Provide the (X, Y) coordinate of the cell's center where the given text is located.  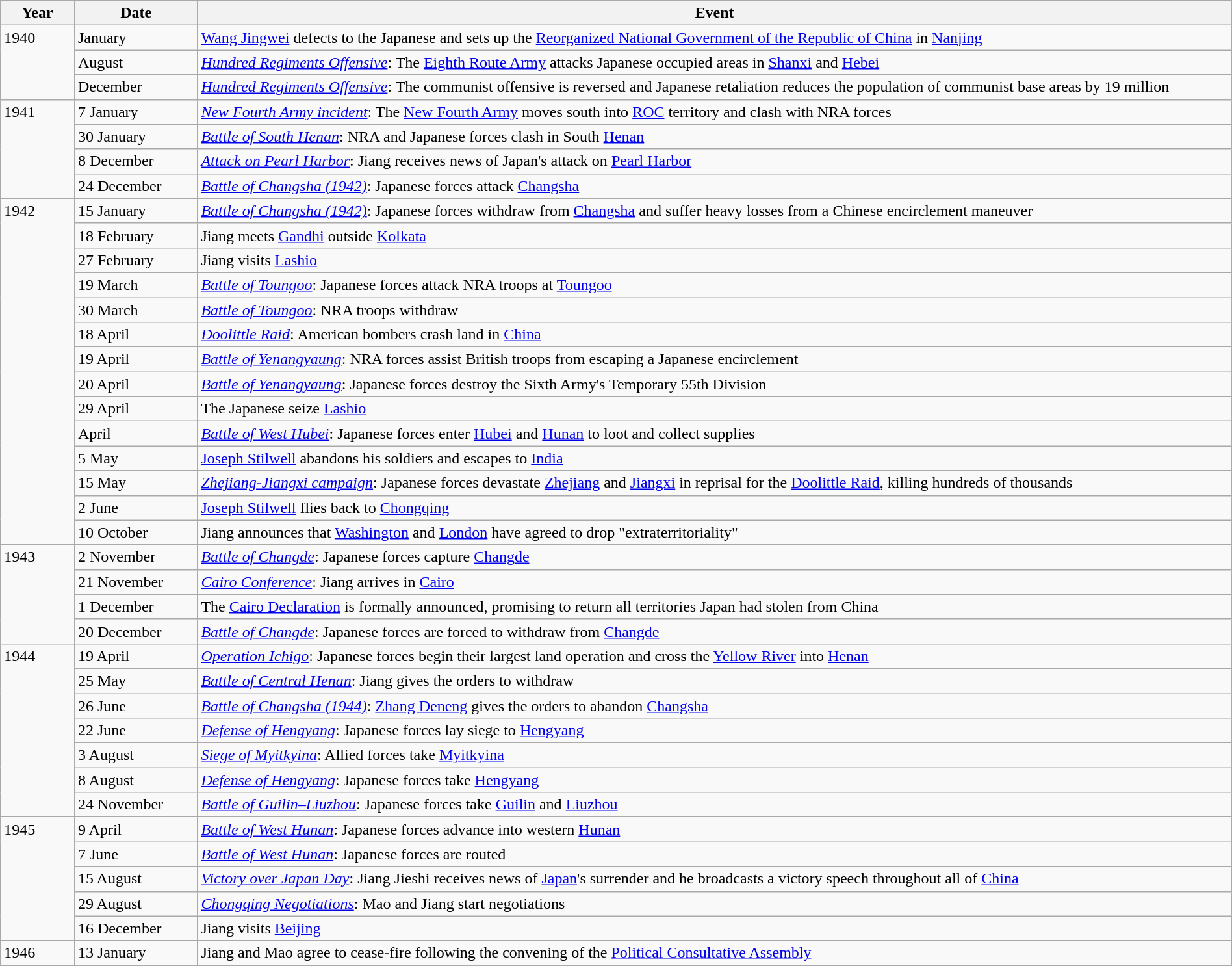
13 January (135, 953)
20 April (135, 384)
29 April (135, 409)
The Cairo Declaration is formally announced, promising to return all territories Japan had stolen from China (715, 607)
Cairo Conference: Jiang arrives in Cairo (715, 582)
24 November (135, 805)
December (135, 87)
1 December (135, 607)
2 June (135, 508)
1943 (38, 594)
Battle of Changde: Japanese forces capture Changde (715, 557)
Doolittle Raid: American bombers crash land in China (715, 335)
22 June (135, 731)
1941 (38, 149)
Battle of Changsha (1944): Zhang Deneng gives the orders to abandon Changsha (715, 705)
Hundred Regiments Offensive: The Eighth Route Army attacks Japanese occupied areas in Shanxi and Hebei (715, 62)
Joseph Stilwell abandons his soldiers and escapes to India (715, 458)
7 January (135, 112)
Battle of Changsha (1942): Japanese forces withdraw from Changsha and suffer heavy losses from a Chinese encirclement maneuver (715, 211)
Jiang meets Gandhi outside Kolkata (715, 235)
1946 (38, 953)
Battle of Central Henan: Jiang gives the orders to withdraw (715, 681)
Date (135, 13)
Zhejiang-Jiangxi campaign: Japanese forces devastate Zhejiang and Jiangxi in reprisal for the Doolittle Raid, killing hundreds of thousands (715, 483)
16 December (135, 928)
18 April (135, 335)
Wang Jingwei defects to the Japanese and sets up the Reorganized National Government of the Republic of China in Nanjing (715, 38)
Defense of Hengyang: Japanese forces take Hengyang (715, 780)
29 August (135, 904)
Jiang visits Beijing (715, 928)
Battle of Guilin–Liuzhou: Japanese forces take Guilin and Liuzhou (715, 805)
January (135, 38)
15 January (135, 211)
30 January (135, 137)
15 May (135, 483)
Battle of South Henan: NRA and Japanese forces clash in South Henan (715, 137)
8 August (135, 780)
1942 (38, 372)
19 March (135, 285)
Jiang and Mao agree to cease-fire following the convening of the Political Consultative Assembly (715, 953)
1945 (38, 879)
25 May (135, 681)
Operation Ichigo: Japanese forces begin their largest land operation and cross the Yellow River into Henan (715, 656)
30 March (135, 310)
1944 (38, 730)
Attack on Pearl Harbor: Jiang receives news of Japan's attack on Pearl Harbor (715, 161)
2 November (135, 557)
8 December (135, 161)
Siege of Myitkyina: Allied forces take Myitkyina (715, 755)
Battle of Yenangyaung: Japanese forces destroy the Sixth Army's Temporary 55th Division (715, 384)
New Fourth Army incident: The New Fourth Army moves south into ROC territory and clash with NRA forces (715, 112)
Year (38, 13)
1940 (38, 62)
Battle of Changsha (1942): Japanese forces attack Changsha (715, 186)
Battle of West Hubei: Japanese forces enter Hubei and Hunan to loot and collect supplies (715, 434)
Battle of Toungoo: NRA troops withdraw (715, 310)
Battle of Changde: Japanese forces are forced to withdraw from Changde (715, 631)
5 May (135, 458)
3 August (135, 755)
18 February (135, 235)
Jiang visits Lashio (715, 260)
Defense of Hengyang: Japanese forces lay siege to Hengyang (715, 731)
7 June (135, 854)
Victory over Japan Day: Jiang Jieshi receives news of Japan's surrender and he broadcasts a victory speech throughout all of China (715, 879)
15 August (135, 879)
Battle of West Hunan: Japanese forces are routed (715, 854)
Event (715, 13)
21 November (135, 582)
April (135, 434)
Battle of Toungoo: Japanese forces attack NRA troops at Toungoo (715, 285)
20 December (135, 631)
Battle of West Hunan: Japanese forces advance into western Hunan (715, 829)
The Japanese seize Lashio (715, 409)
August (135, 62)
10 October (135, 532)
24 December (135, 186)
27 February (135, 260)
Jiang announces that Washington and London have agreed to drop "extraterritoriality" (715, 532)
Joseph Stilwell flies back to Chongqing (715, 508)
Battle of Yenangyaung: NRA forces assist British troops from escaping a Japanese encirclement (715, 359)
26 June (135, 705)
Chongqing Negotiations: Mao and Jiang start negotiations (715, 904)
9 April (135, 829)
